Capture the cell that displays the provided text and extract its [X, Y] central coordinate. 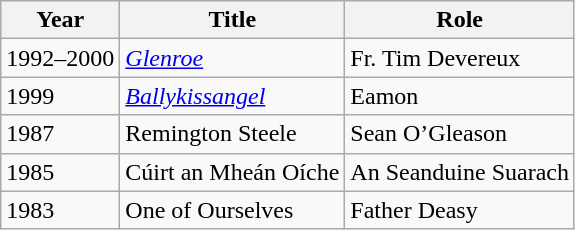
Role [460, 20]
Glenroe [232, 58]
1999 [60, 96]
One of Ourselves [232, 210]
1987 [60, 134]
Sean O’Gleason [460, 134]
An Seanduine Suarach [460, 172]
Father Deasy [460, 210]
1985 [60, 172]
Ballykissangel [232, 96]
1983 [60, 210]
Remington Steele [232, 134]
1992–2000 [60, 58]
Fr. Tim Devereux [460, 58]
Title [232, 20]
Eamon [460, 96]
Cúirt an Mheán Oíche [232, 172]
Year [60, 20]
